Scan for the cell matching the given text and deliver its [X, Y] coordinate at center. 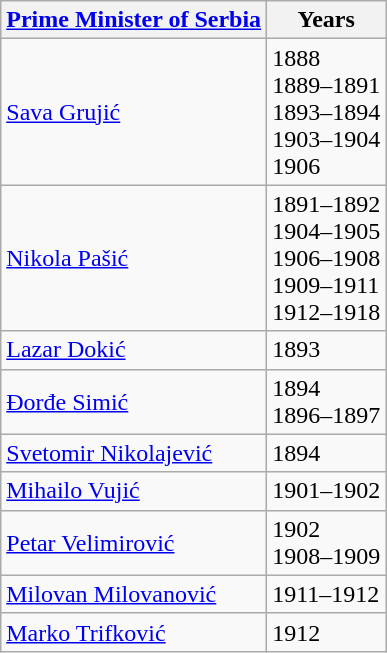
1891–18921904–19051906–19081909–19111912–1918 [326, 258]
1894 [326, 453]
Svetomir Nikolajević [134, 453]
Prime Minister of Serbia [134, 20]
1912 [326, 632]
Nikola Pašić [134, 258]
19021908–1909 [326, 542]
18941896–1897 [326, 402]
1893 [326, 350]
Sava Grujić [134, 112]
1901–1902 [326, 491]
Mihailo Vujić [134, 491]
Petar Velimirović [134, 542]
Marko Trifković [134, 632]
Lazar Dokić [134, 350]
Milovan Milovanović [134, 594]
1911–1912 [326, 594]
Đorđe Simić [134, 402]
Years [326, 20]
18881889–18911893–18941903–19041906 [326, 112]
